Pinpoint the cell where the given text exists, returning its (X, Y) midpoint coordinate. 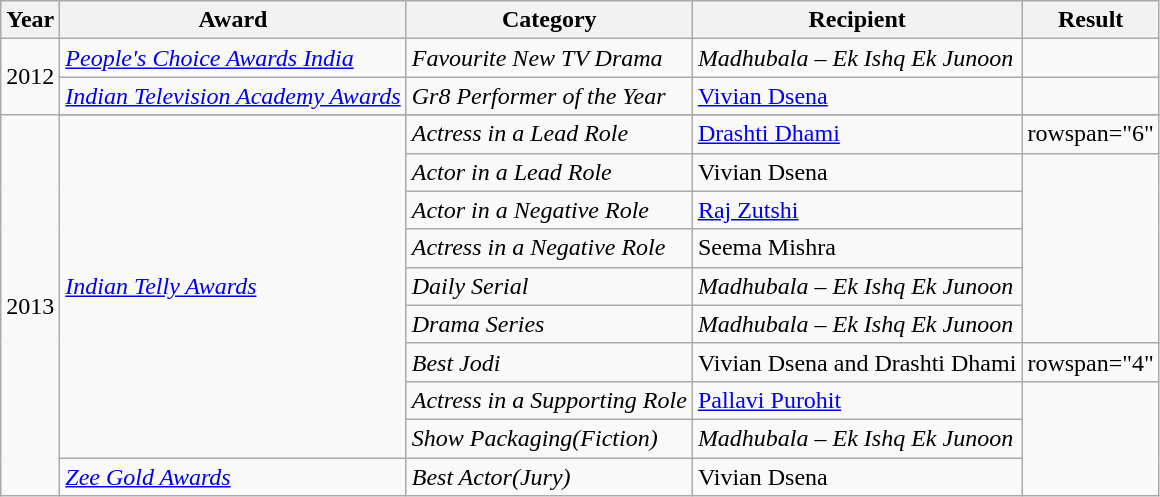
Recipient (857, 20)
Drama Series (549, 324)
Category (549, 20)
2012 (30, 77)
Actor in a Lead Role (549, 172)
Indian Telly Awards (233, 286)
Pallavi Purohit (857, 400)
rowspan="6" (1091, 134)
Gr8 Performer of the Year (549, 96)
Best Jodi (549, 362)
Daily Serial (549, 286)
Actress in a Lead Role (549, 134)
Actress in a Supporting Role (549, 400)
Favourite New TV Drama (549, 58)
Seema Mishra (857, 248)
Raj Zutshi (857, 210)
Vivian Dsena and Drashti Dhami (857, 362)
Best Actor(Jury) (549, 477)
Award (233, 20)
Result (1091, 20)
Zee Gold Awards (233, 477)
Year (30, 20)
Actor in a Negative Role (549, 210)
rowspan="4" (1091, 362)
People's Choice Awards India (233, 58)
Drashti Dhami (857, 134)
Show Packaging(Fiction) (549, 438)
Actress in a Negative Role (549, 248)
2013 (30, 306)
Indian Television Academy Awards (233, 96)
